Scan for the cell matching the given text and deliver its [X, Y] coordinate at center. 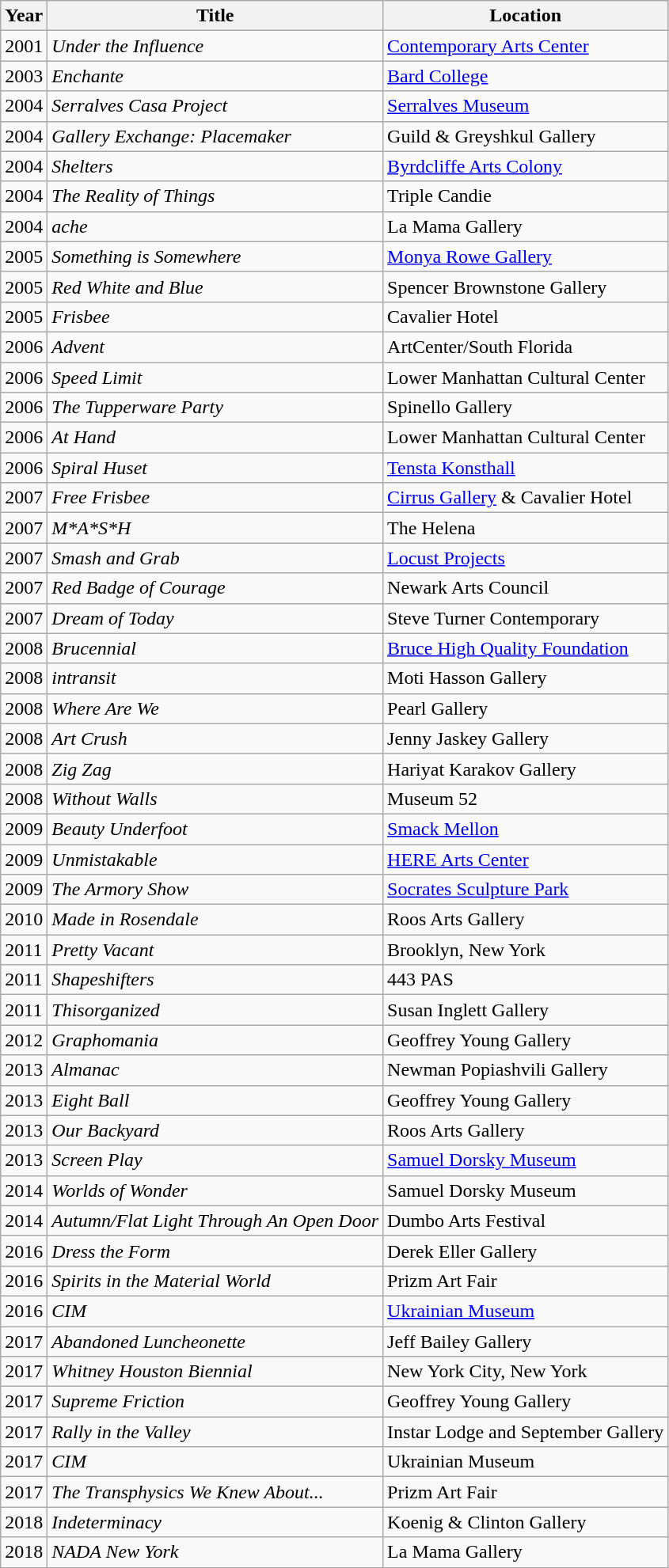
Abandoned Luncheonette [215, 1342]
Contemporary Arts Center [526, 46]
The Transphysics We Knew About... [215, 1492]
Autumn/Flat Light Through An Open Door [215, 1221]
Monya Rowe Gallery [526, 256]
Gallery Exchange: Placemaker [215, 136]
Beauty Underfoot [215, 829]
Art Crush [215, 738]
Supreme Friction [215, 1402]
Moti Hasson Gallery [526, 678]
Pearl Gallery [526, 708]
The Reality of Things [215, 196]
Dream of Today [215, 618]
Newman Popiashvili Gallery [526, 1070]
Guild & Greyshkul Gallery [526, 136]
NADA New York [215, 1552]
Serralves Casa Project [215, 106]
Worlds of Wonder [215, 1190]
Under the Influence [215, 46]
Location [526, 16]
Byrdcliffe Arts Colony [526, 166]
Smash and Grab [215, 558]
Made in Rosendale [215, 920]
Year [24, 16]
2010 [24, 920]
Spinello Gallery [526, 408]
Eight Ball [215, 1100]
Without Walls [215, 799]
Speed Limit [215, 378]
Newark Arts Council [526, 588]
Red White and Blue [215, 287]
Serralves Museum [526, 106]
Dumbo Arts Festival [526, 1221]
Where Are We [215, 708]
Graphomania [215, 1040]
Bruce High Quality Foundation [526, 648]
Steve Turner Contemporary [526, 618]
Triple Candie [526, 196]
Tensta Konsthall [526, 468]
Susan Inglett Gallery [526, 1010]
Locust Projects [526, 558]
Spiral Huset [215, 468]
HERE Arts Center [526, 859]
Enchante [215, 76]
Thisorganized [215, 1010]
intransit [215, 678]
ArtCenter/South Florida [526, 347]
Free Frisbee [215, 498]
Dress the Form [215, 1251]
Shelters [215, 166]
Zig Zag [215, 769]
Koenig & Clinton Gallery [526, 1522]
The Armory Show [215, 890]
Our Backyard [215, 1130]
Bard College [526, 76]
Whitney Houston Biennial [215, 1372]
Something is Somewhere [215, 256]
Instar Lodge and September Gallery [526, 1432]
Unmistakable [215, 859]
Frisbee [215, 317]
The Helena [526, 528]
Title [215, 16]
Hariyat Karakov Gallery [526, 769]
Spencer Brownstone Gallery [526, 287]
2012 [24, 1040]
Rally in the Valley [215, 1432]
ache [215, 226]
Smack Mellon [526, 829]
Jeff Bailey Gallery [526, 1342]
Cavalier Hotel [526, 317]
Red Badge of Courage [215, 588]
At Hand [215, 438]
Cirrus Gallery & Cavalier Hotel [526, 498]
M*A*S*H [215, 528]
Socrates Sculpture Park [526, 890]
Pretty Vacant [215, 950]
Screen Play [215, 1160]
2001 [24, 46]
2003 [24, 76]
New York City, New York [526, 1372]
Museum 52 [526, 799]
Shapeshifters [215, 980]
Derek Eller Gallery [526, 1251]
Almanac [215, 1070]
Indeterminacy [215, 1522]
Brucennial [215, 648]
Advent [215, 347]
Brooklyn, New York [526, 950]
Spirits in the Material World [215, 1281]
443 PAS [526, 980]
Jenny Jaskey Gallery [526, 738]
The Tupperware Party [215, 408]
